For the text-containing cell, return its midpoint in (X, Y) coordinate format. 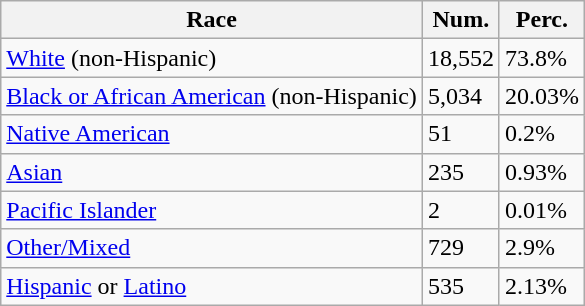
0.2% (542, 134)
20.03% (542, 96)
729 (460, 248)
2 (460, 210)
Hispanic or Latino (212, 286)
5,034 (460, 96)
51 (460, 134)
18,552 (460, 58)
Asian (212, 172)
Num. (460, 20)
2.9% (542, 248)
0.01% (542, 210)
535 (460, 286)
Race (212, 20)
235 (460, 172)
73.8% (542, 58)
White (non-Hispanic) (212, 58)
2.13% (542, 286)
Other/Mixed (212, 248)
0.93% (542, 172)
Perc. (542, 20)
Native American (212, 134)
Black or African American (non-Hispanic) (212, 96)
Pacific Islander (212, 210)
